Output the (x, y) coordinate of the center of the cell containing the given text.  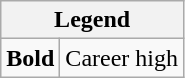
Bold (30, 58)
Legend (92, 20)
Career high (122, 58)
